For the text-containing cell, return its midpoint in (X, Y) coordinate format. 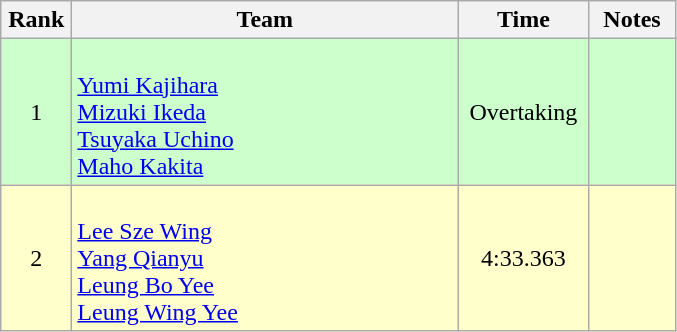
Notes (632, 20)
Overtaking (524, 112)
Lee Sze WingYang QianyuLeung Bo YeeLeung Wing Yee (265, 258)
4:33.363 (524, 258)
Time (524, 20)
Team (265, 20)
Rank (36, 20)
Yumi KajiharaMizuki IkedaTsuyaka UchinoMaho Kakita (265, 112)
2 (36, 258)
1 (36, 112)
